Return the [x, y] coordinate for the center point of the cell that contains the specified text.  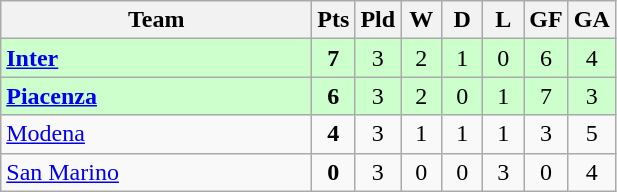
Piacenza [156, 96]
GA [592, 20]
GF [546, 20]
5 [592, 134]
Pts [334, 20]
Team [156, 20]
Pld [378, 20]
W [422, 20]
San Marino [156, 172]
Modena [156, 134]
Inter [156, 58]
L [504, 20]
D [462, 20]
